Search for the cell housing the specified text and yield its [X, Y] center coordinate. 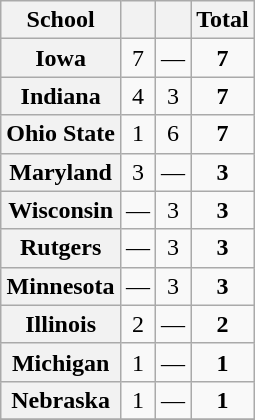
Illinois [61, 324]
Indiana [61, 96]
Ohio State [61, 134]
6 [174, 134]
Iowa [61, 58]
School [61, 20]
Rutgers [61, 248]
Total [223, 20]
Wisconsin [61, 210]
4 [138, 96]
Michigan [61, 362]
Maryland [61, 172]
Minnesota [61, 286]
Nebraska [61, 400]
